Scan for the cell matching the given text and deliver its (X, Y) coordinate at center. 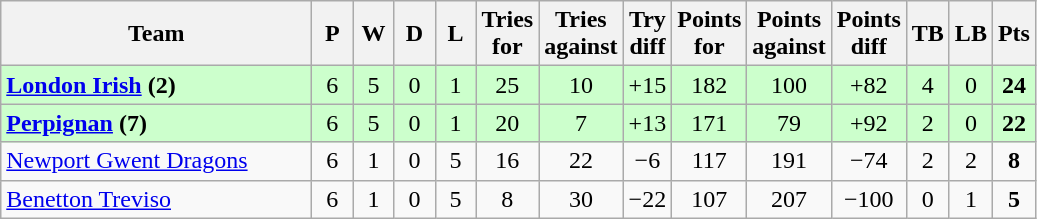
Points against (789, 34)
117 (710, 161)
+92 (868, 123)
+15 (648, 85)
TB (928, 34)
10 (581, 85)
Tries against (581, 34)
191 (789, 161)
Points for (710, 34)
20 (508, 123)
−100 (868, 199)
London Irish (2) (156, 85)
L (456, 34)
+13 (648, 123)
Points diff (868, 34)
4 (928, 85)
−22 (648, 199)
Tries for (508, 34)
P (332, 34)
W (374, 34)
Perpignan (7) (156, 123)
Team (156, 34)
7 (581, 123)
171 (710, 123)
Newport Gwent Dragons (156, 161)
30 (581, 199)
24 (1014, 85)
Try diff (648, 34)
Benetton Treviso (156, 199)
LB (970, 34)
207 (789, 199)
25 (508, 85)
−6 (648, 161)
+82 (868, 85)
Pts (1014, 34)
182 (710, 85)
16 (508, 161)
107 (710, 199)
−74 (868, 161)
100 (789, 85)
D (414, 34)
79 (789, 123)
